Determine the [X, Y] coordinate at the center of the cell enclosing the given text.  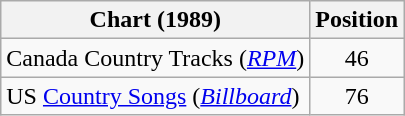
Chart (1989) [156, 20]
Position [357, 20]
Canada Country Tracks (RPM) [156, 58]
46 [357, 58]
US Country Songs (Billboard) [156, 96]
76 [357, 96]
